Capture the cell that displays the provided text and extract its (X, Y) central coordinate. 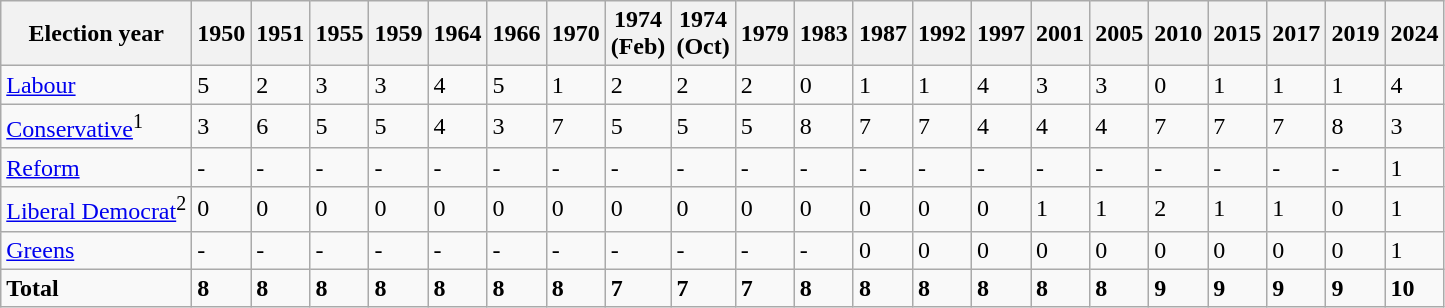
2015 (1238, 34)
Conservative1 (96, 126)
1974(Oct) (703, 34)
2017 (1296, 34)
2024 (1414, 34)
1974(Feb) (638, 34)
1951 (280, 34)
Reform (96, 167)
2001 (1060, 34)
Labour (96, 85)
1983 (824, 34)
Election year (96, 34)
1987 (882, 34)
1955 (340, 34)
1997 (1002, 34)
1966 (516, 34)
2005 (1120, 34)
Total (96, 288)
1970 (576, 34)
1950 (222, 34)
1959 (398, 34)
1979 (764, 34)
6 (280, 126)
Greens (96, 250)
1992 (942, 34)
2010 (1178, 34)
Liberal Democrat2 (96, 208)
10 (1414, 288)
1964 (458, 34)
2019 (1356, 34)
